Identify which cell holds the provided text, then report its [X, Y] central coordinate. 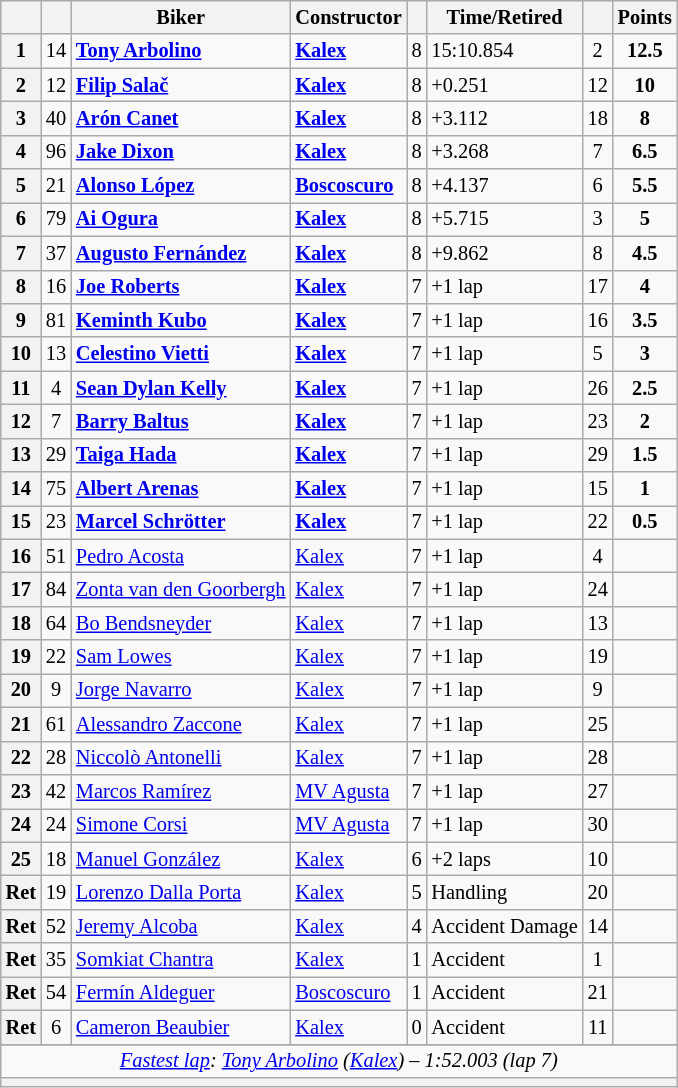
2.5 [645, 388]
12.5 [645, 51]
1.5 [645, 455]
Manuel González [180, 859]
0.5 [645, 522]
42 [56, 791]
15:10.854 [504, 51]
Jake Dixon [180, 152]
Constructor [348, 17]
Ai Ogura [180, 219]
Time/Retired [504, 17]
40 [56, 118]
Simone Corsi [180, 825]
Augusto Fernández [180, 253]
Jorge Navarro [180, 690]
Celestino Vietti [180, 354]
Niccolò Antonelli [180, 758]
Taiga Hada [180, 455]
Cameron Beaubier [180, 1027]
27 [598, 791]
+3.268 [504, 152]
Alonso López [180, 186]
52 [56, 926]
Filip Salač [180, 85]
64 [56, 623]
Marcel Schrötter [180, 522]
Accident Damage [504, 926]
Marcos Ramírez [180, 791]
5.5 [645, 186]
Tony Arbolino [180, 51]
+5.715 [504, 219]
Fermín Aldeguer [180, 993]
30 [598, 825]
Lorenzo Dalla Porta [180, 892]
Jeremy Alcoba [180, 926]
4.5 [645, 253]
Biker [180, 17]
79 [56, 219]
+2 laps [504, 859]
6.5 [645, 152]
Barry Baltus [180, 421]
0 [417, 1027]
Somkiat Chantra [180, 960]
61 [56, 724]
Joe Roberts [180, 287]
Alessandro Zaccone [180, 724]
Points [645, 17]
96 [56, 152]
84 [56, 589]
35 [56, 960]
81 [56, 320]
Handling [504, 892]
+4.137 [504, 186]
+9.862 [504, 253]
Arón Canet [180, 118]
Sam Lowes [180, 657]
Keminth Kubo [180, 320]
75 [56, 489]
Fastest lap: Tony Arbolino (Kalex) – 1:52.003 (lap 7) [339, 1061]
Albert Arenas [180, 489]
Bo Bendsneyder [180, 623]
3.5 [645, 320]
51 [56, 556]
54 [56, 993]
+3.112 [504, 118]
Sean Dylan Kelly [180, 388]
+0.251 [504, 85]
37 [56, 253]
Pedro Acosta [180, 556]
Zonta van den Goorbergh [180, 589]
26 [598, 388]
